Return (X, Y) of the center of cell containing provided text 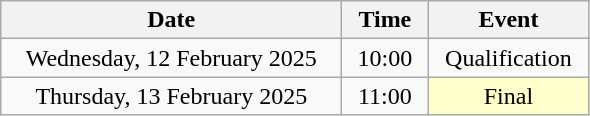
Final (508, 96)
Thursday, 13 February 2025 (172, 96)
Time (385, 20)
Qualification (508, 58)
Wednesday, 12 February 2025 (172, 58)
Date (172, 20)
11:00 (385, 96)
10:00 (385, 58)
Event (508, 20)
